Extract the [X, Y] coordinate from the center of the cell holding the provided text.  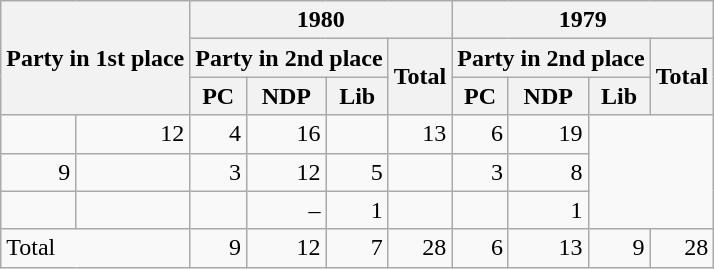
Party in 1st place [96, 58]
8 [548, 172]
– [287, 210]
1980 [321, 20]
4 [218, 134]
7 [357, 248]
1979 [583, 20]
5 [357, 172]
16 [287, 134]
19 [548, 134]
